Identify which cell holds the provided text, then report its (X, Y) central coordinate. 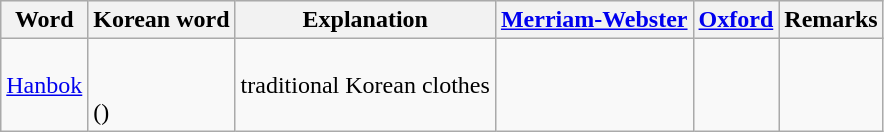
Word (44, 20)
Oxford (736, 20)
Merriam-Webster (594, 20)
traditional Korean clothes (365, 85)
Remarks (831, 20)
() (162, 85)
Korean word (162, 20)
Hanbok (44, 85)
Explanation (365, 20)
